Pinpoint the cell where the given text exists, returning its (x, y) midpoint coordinate. 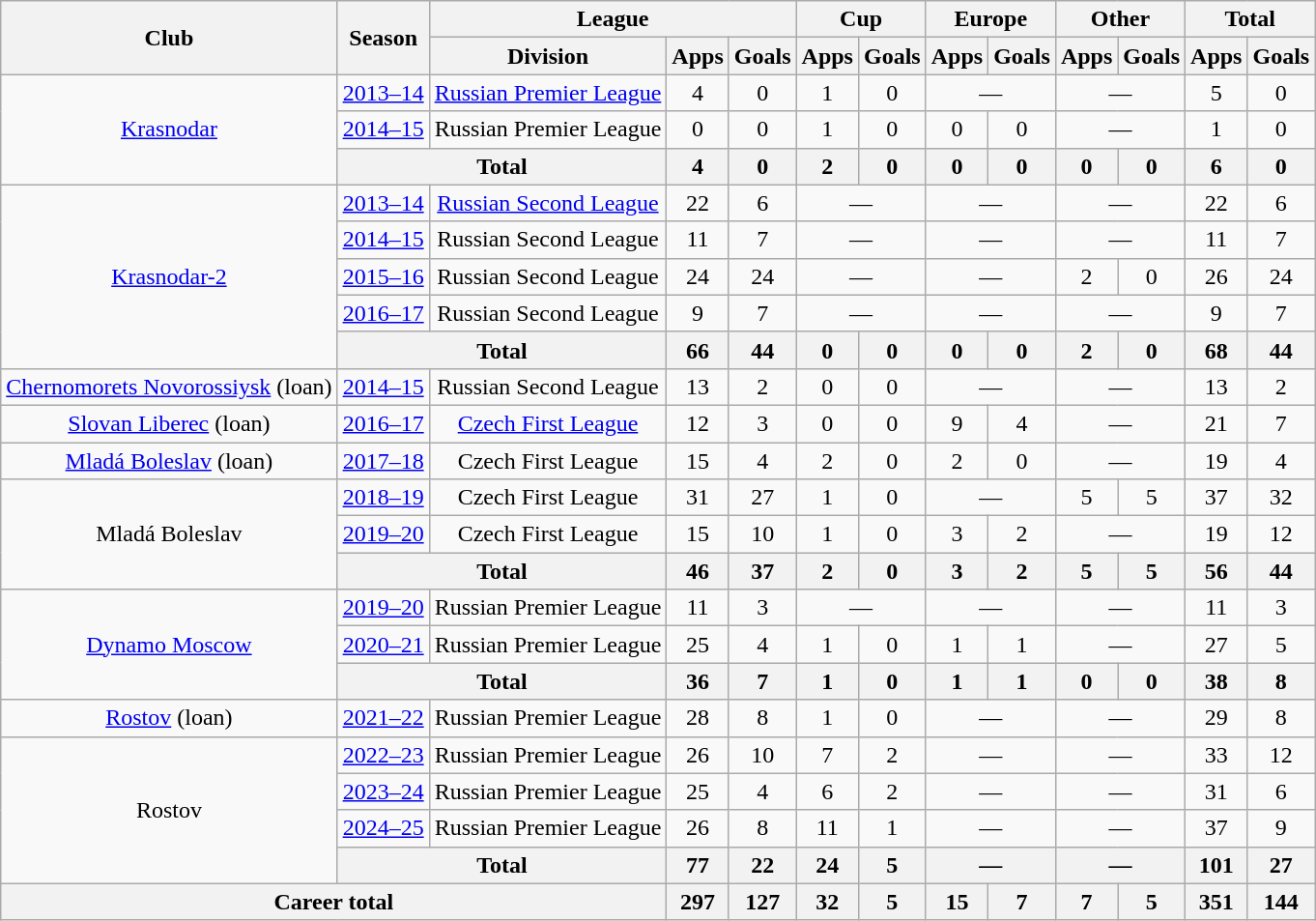
League (613, 19)
Rostov (loan) (169, 718)
Other (1120, 19)
2018–19 (383, 498)
Club (169, 38)
2015–16 (383, 276)
2021–22 (383, 718)
2023–24 (383, 791)
101 (1216, 865)
77 (698, 865)
Mladá Boleslav (169, 534)
28 (698, 718)
2024–25 (383, 828)
38 (1216, 681)
Slovan Liberec (loan) (169, 423)
127 (762, 902)
Krasnodar (169, 130)
29 (1216, 718)
2022–23 (383, 755)
144 (1281, 902)
66 (698, 350)
56 (1216, 571)
Cup (861, 19)
33 (1216, 755)
351 (1216, 902)
Career total (334, 902)
21 (1216, 423)
Rostov (169, 810)
Mladá Boleslav (loan) (169, 461)
68 (1216, 350)
297 (698, 902)
46 (698, 571)
2017–18 (383, 461)
2020–21 (383, 645)
Dynamo Moscow (169, 645)
Season (383, 38)
Division (548, 56)
Krasnodar-2 (169, 276)
36 (698, 681)
Europe (990, 19)
Chernomorets Novorossiysk (loan) (169, 387)
